Detect which cell encompasses the target text, then output its [X, Y] center coordinate. 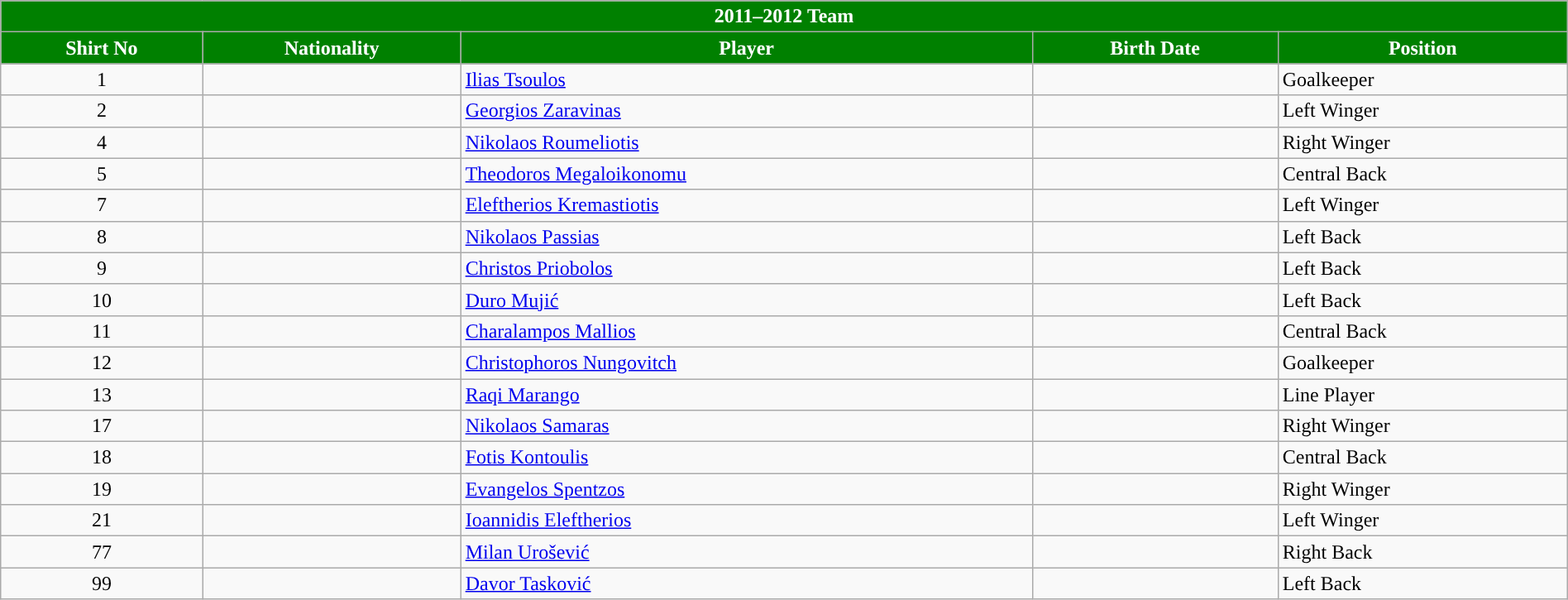
Fotis Kontoulis [746, 458]
Nationality [332, 48]
9 [102, 268]
Ilias Tsoulos [746, 79]
Davor Tasković [746, 583]
17 [102, 426]
Ioannidis Eleftherios [746, 521]
11 [102, 331]
7 [102, 205]
1 [102, 79]
Eleftherios Kremastiotis [746, 205]
10 [102, 300]
Player [746, 48]
21 [102, 521]
Nikolaos Roumeliotis [746, 142]
99 [102, 583]
Evangelos Spentzos [746, 489]
Christophoros Nungovitch [746, 362]
Right Back [1422, 552]
18 [102, 458]
Birth Date [1154, 48]
2011–2012 Team [784, 17]
19 [102, 489]
Position [1422, 48]
12 [102, 362]
Theodoros Megaloikonomu [746, 174]
5 [102, 174]
2 [102, 111]
Raqi Marango [746, 395]
8 [102, 237]
Nikolaos Passias [746, 237]
4 [102, 142]
Shirt No [102, 48]
Nikolaos Samaras [746, 426]
Christos Priobolos [746, 268]
Georgios Zaravinas [746, 111]
13 [102, 395]
Line Player [1422, 395]
77 [102, 552]
Milan Urošević [746, 552]
Duro Mujić [746, 300]
Charalampos Mallios [746, 331]
